Scan for the cell matching the given text and deliver its (x, y) coordinate at center. 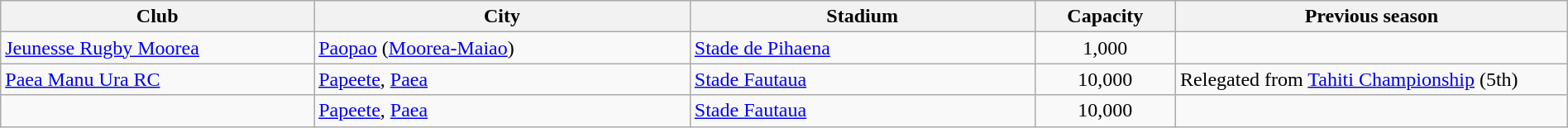
City (503, 17)
Capacity (1105, 17)
Paea Manu Ura RC (157, 79)
Previous season (1372, 17)
Club (157, 17)
Relegated from Tahiti Championship (5th) (1372, 79)
Stadium (862, 17)
Stade de Pihaena (862, 48)
Jeunesse Rugby Moorea (157, 48)
1,000 (1105, 48)
Paopao (Moorea-Maiao) (503, 48)
